Identify which cell holds the provided text, then report its [X, Y] central coordinate. 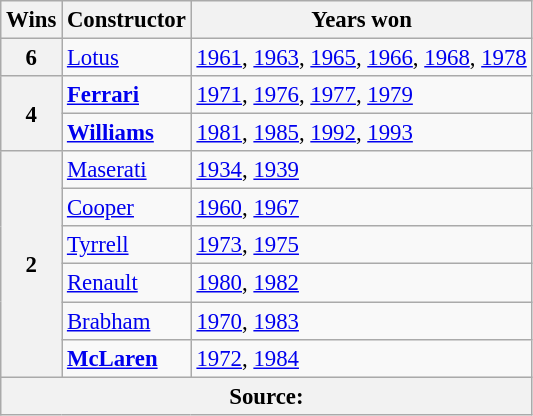
Brabham [127, 321]
2 [32, 264]
1960, 1967 [362, 208]
1981, 1985, 1992, 1993 [362, 133]
Williams [127, 133]
1973, 1975 [362, 245]
Tyrrell [127, 245]
Renault [127, 283]
Lotus [127, 58]
Ferrari [127, 95]
1980, 1982 [362, 283]
1971, 1976, 1977, 1979 [362, 95]
Constructor [127, 20]
1961, 1963, 1965, 1966, 1968, 1978 [362, 58]
4 [32, 114]
Years won [362, 20]
McLaren [127, 358]
6 [32, 58]
1970, 1983 [362, 321]
Wins [32, 20]
Cooper [127, 208]
Source: [266, 396]
Maserati [127, 170]
1934, 1939 [362, 170]
1972, 1984 [362, 358]
